Extract the (x, y) coordinate from the center of the cell holding the provided text.  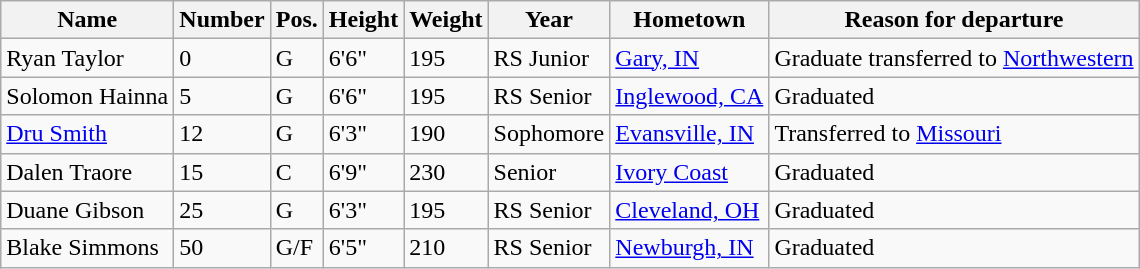
Inglewood, CA (690, 96)
Transferred to Missouri (954, 134)
12 (222, 134)
Dalen Traore (88, 172)
Year (549, 20)
Newburgh, IN (690, 248)
6'5" (363, 248)
Reason for departure (954, 20)
C (296, 172)
Pos. (296, 20)
G/F (296, 248)
Blake Simmons (88, 248)
Gary, IN (690, 58)
Ryan Taylor (88, 58)
Cleveland, OH (690, 210)
Senior (549, 172)
Hometown (690, 20)
Height (363, 20)
Name (88, 20)
230 (446, 172)
Weight (446, 20)
6'9" (363, 172)
25 (222, 210)
Solomon Hainna (88, 96)
210 (446, 248)
Dru Smith (88, 134)
190 (446, 134)
50 (222, 248)
15 (222, 172)
5 (222, 96)
0 (222, 58)
RS Junior (549, 58)
Evansville, IN (690, 134)
Sophomore (549, 134)
Duane Gibson (88, 210)
Graduate transferred to Northwestern (954, 58)
Ivory Coast (690, 172)
Number (222, 20)
